From the cell containing the given text, extract its center point as (x, y) coordinate. 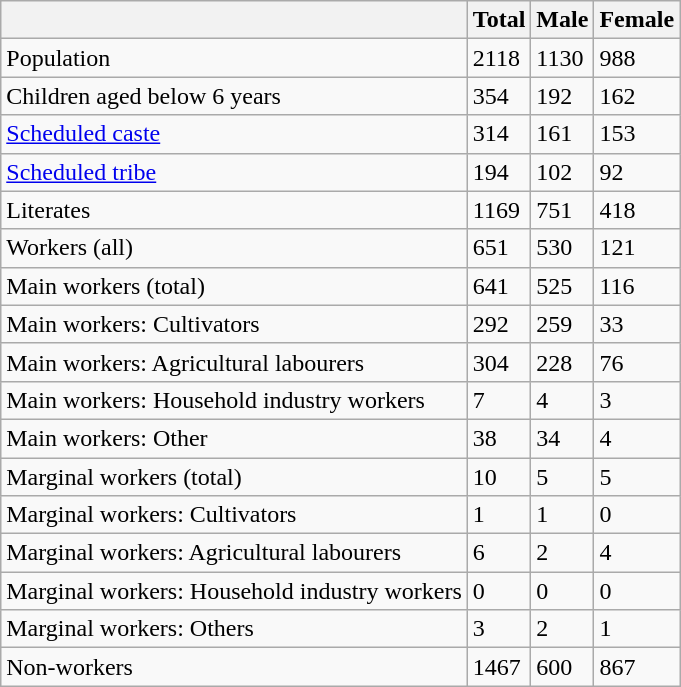
Marginal workers (total) (234, 477)
418 (637, 210)
Scheduled caste (234, 134)
Main workers: Agricultural labourers (234, 362)
194 (499, 172)
Population (234, 58)
192 (562, 96)
76 (637, 362)
Literates (234, 210)
Male (562, 20)
38 (499, 438)
Marginal workers: Others (234, 629)
354 (499, 96)
6 (499, 553)
Total (499, 20)
Children aged below 6 years (234, 96)
314 (499, 134)
Main workers: Household industry workers (234, 400)
116 (637, 286)
7 (499, 400)
Female (637, 20)
1169 (499, 210)
33 (637, 324)
153 (637, 134)
525 (562, 286)
1130 (562, 58)
641 (499, 286)
292 (499, 324)
92 (637, 172)
Marginal workers: Cultivators (234, 515)
651 (499, 248)
259 (562, 324)
867 (637, 667)
228 (562, 362)
161 (562, 134)
Non-workers (234, 667)
530 (562, 248)
10 (499, 477)
600 (562, 667)
751 (562, 210)
304 (499, 362)
34 (562, 438)
Main workers (total) (234, 286)
102 (562, 172)
2118 (499, 58)
Main workers: Other (234, 438)
Marginal workers: Agricultural labourers (234, 553)
162 (637, 96)
Scheduled tribe (234, 172)
Marginal workers: Household industry workers (234, 591)
1467 (499, 667)
988 (637, 58)
Workers (all) (234, 248)
Main workers: Cultivators (234, 324)
121 (637, 248)
